Extract the (X, Y) coordinate from the center of the cell holding the provided text.  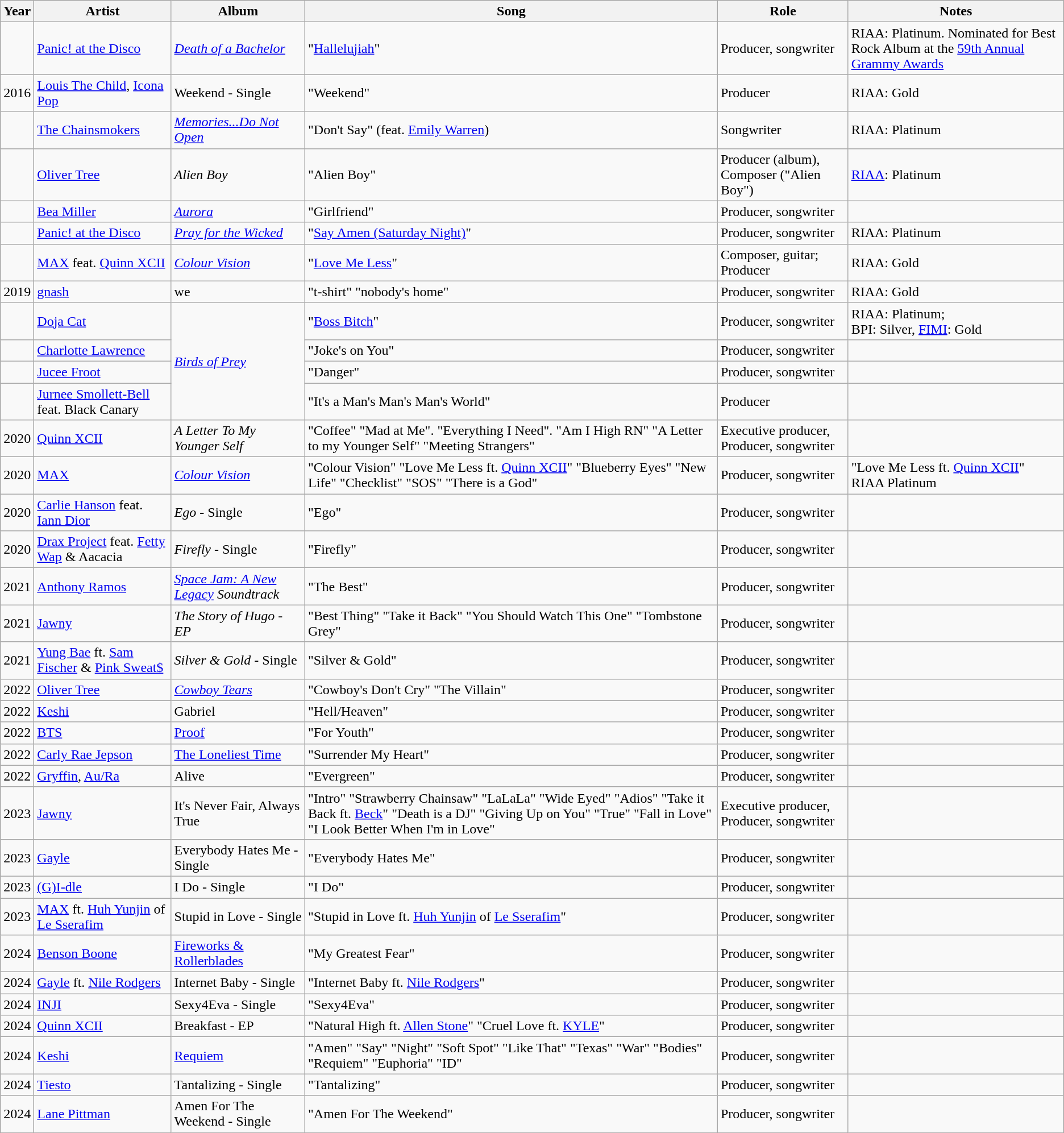
Drax Project feat. Fetty Wap & Aacacia (102, 549)
Space Jam: A New Legacy Soundtrack (238, 587)
"It's a Man's Man's Man's World" (512, 401)
Jurnee Smollett-Bell feat. Black Canary (102, 401)
Gryffin, Au/Ra (102, 776)
"Girlfriend" (512, 211)
Breakfast - EP (238, 1026)
I Do - Single (238, 887)
Artist (102, 11)
Carlie Hanson feat. Iann Dior (102, 513)
"Coffee" "Mad at Me". "Everything I Need". "Am I High RN" "A Letter to my Younger Self" "Meeting Strangers" (512, 439)
MAX ft. Huh Yunjin of Le Sserafim (102, 916)
Silver & Gold - Single (238, 661)
Bea Miller (102, 211)
Gayle ft. Nile Rodgers (102, 983)
Firefly - Single (238, 549)
"Weekend" (512, 93)
Song (512, 11)
The Loneliest Time (238, 754)
MAX feat. Quinn XCII (102, 263)
Tantalizing - Single (238, 1085)
"Amen" "Say" "Night" "Soft Spot" "Like That" "Texas" "War" "Bodies" "Requiem" "Euphoria" "ID" (512, 1055)
"Hell/Heaven" (512, 711)
"Everybody Hates Me" (512, 857)
Producer (album), Composer ("Alien Boy") (783, 175)
The Chainsmokers (102, 130)
"Tantalizing" (512, 1085)
Gabriel (238, 711)
Proof (238, 733)
Year (17, 11)
Songwriter (783, 130)
Memories...Do Not Open (238, 130)
MAX (102, 475)
"Love Me Less ft. Quinn XCII" RIAA Platinum (956, 475)
"Danger" (512, 372)
Requiem (238, 1055)
Notes (956, 11)
The Story of Hugo - EP (238, 623)
"My Greatest Fear" (512, 954)
Composer, guitar; Producer (783, 263)
"Internet Baby ft. Nile Rodgers" (512, 983)
"Hallelujiah" (512, 48)
"Sexy4Eva" (512, 1005)
Internet Baby - Single (238, 983)
Anthony Ramos (102, 587)
Alien Boy (238, 175)
"Colour Vision" "Love Me Less ft. Quinn XCII" "Blueberry Eyes" "New Life" "Checklist" "SOS" "There is a God" (512, 475)
Cowboy Tears (238, 690)
"Alien Boy" (512, 175)
Alive (238, 776)
Tiesto (102, 1085)
"Surrender My Heart" (512, 754)
"Silver & Gold" (512, 661)
RIAA: Platinum. Nominated for Best Rock Album at the 59th Annual Grammy Awards (956, 48)
Louis The Child, Icona Pop (102, 93)
"The Best" (512, 587)
INJI (102, 1005)
"Amen For The Weekend" (512, 1114)
2016 (17, 93)
BTS (102, 733)
RIAA: Platinum;BPI: Silver, FIMI: Gold (956, 321)
Benson Boone (102, 954)
"Boss Bitch" (512, 321)
"Best Thing" "Take it Back" "You Should Watch This One" "Tombstone Grey" (512, 623)
"Evergreen" (512, 776)
Role (783, 11)
Birds of Prey (238, 361)
Weekend - Single (238, 93)
Doja Cat (102, 321)
"Say Amen (Saturday Night)" (512, 233)
Yung Bae ft. Sam Fischer & Pink Sweat$ (102, 661)
Fireworks & Rollerblades (238, 954)
Stupid in Love - Single (238, 916)
"Natural High ft. Allen Stone" "Cruel Love ft. KYLE" (512, 1026)
Charlotte Lawrence (102, 350)
gnash (102, 292)
Death of a Bachelor (238, 48)
"Ego" (512, 513)
Ego - Single (238, 513)
we (238, 292)
It's Never Fair, Always True (238, 813)
A Letter To My Younger Self (238, 439)
"Joke's on You" (512, 350)
Sexy4Eva - Single (238, 1005)
Lane Pittman (102, 1114)
"Stupid in Love ft. Huh Yunjin of Le Sserafim" (512, 916)
Everybody Hates Me - Single (238, 857)
"Don't Say" (feat. Emily Warren) (512, 130)
2019 (17, 292)
Carly Rae Jepson (102, 754)
"I Do" (512, 887)
Jucee Froot (102, 372)
Aurora (238, 211)
"Love Me Less" (512, 263)
Album (238, 11)
Pray for the Wicked (238, 233)
Gayle (102, 857)
"Firefly" (512, 549)
"t-shirt" "nobody's home" (512, 292)
Amen For The Weekend - Single (238, 1114)
"Cowboy's Don't Cry" "The Villain" (512, 690)
(G)I-dle (102, 887)
"For Youth" (512, 733)
